Scan for the cell matching the given text and deliver its (X, Y) coordinate at center. 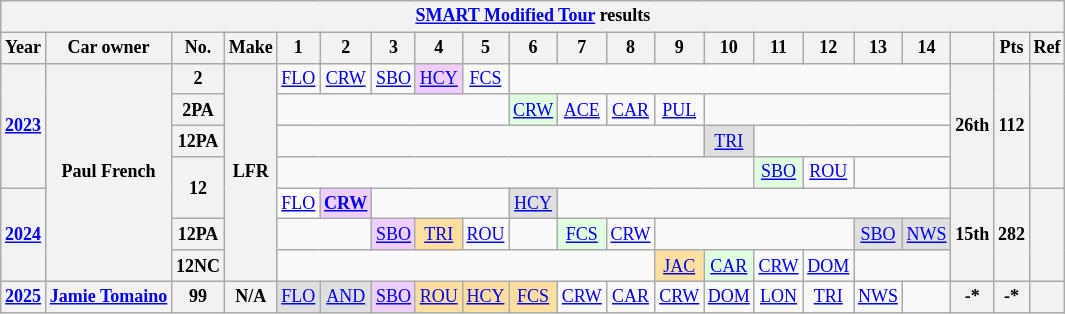
Jamie Tomaino (108, 296)
LFR (250, 172)
1 (298, 48)
Year (24, 48)
Paul French (108, 172)
12NC (198, 266)
AND (346, 296)
JAC (680, 266)
11 (778, 48)
Car owner (108, 48)
Make (250, 48)
14 (926, 48)
PUL (680, 110)
2025 (24, 296)
5 (486, 48)
LON (778, 296)
282 (1012, 235)
2023 (24, 126)
4 (438, 48)
7 (582, 48)
Ref (1047, 48)
9 (680, 48)
26th (972, 126)
10 (730, 48)
6 (534, 48)
99 (198, 296)
Pts (1012, 48)
112 (1012, 126)
ACE (582, 110)
2024 (24, 235)
SMART Modified Tour results (533, 16)
13 (878, 48)
8 (630, 48)
15th (972, 235)
N/A (250, 296)
2PA (198, 110)
No. (198, 48)
3 (394, 48)
